Detect which cell encompasses the target text, then output its [x, y] center coordinate. 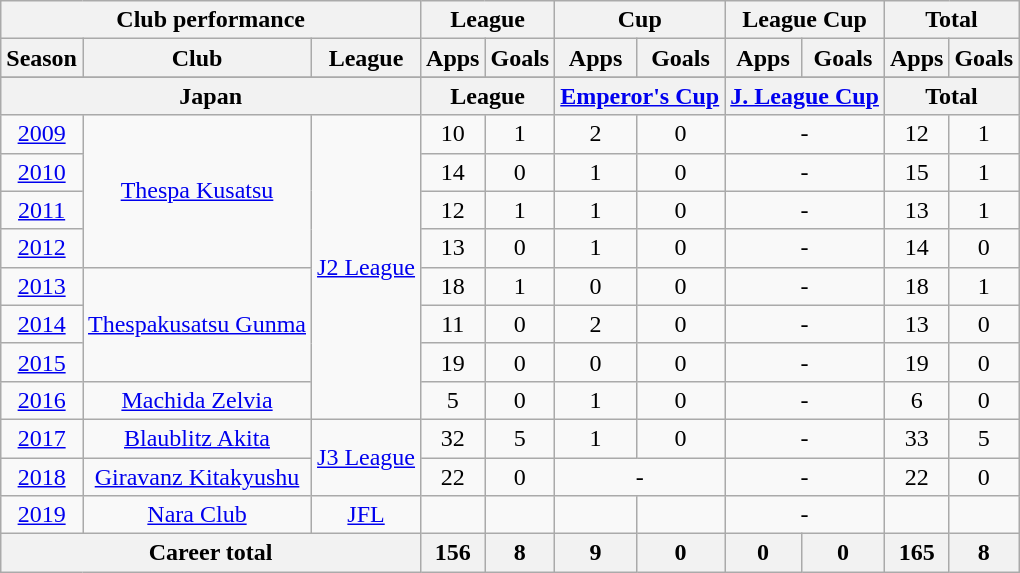
J3 League [366, 457]
165 [916, 553]
2013 [42, 286]
J2 League [366, 267]
11 [453, 324]
10 [453, 134]
Giravanz Kitakyushu [196, 477]
Club [196, 58]
2019 [42, 515]
Thespa Kusatsu [196, 191]
Emperor's Cup [640, 96]
15 [916, 172]
2010 [42, 172]
2017 [42, 438]
Thespakusatsu Gunma [196, 324]
Cup [640, 20]
2012 [42, 248]
Club performance [211, 20]
33 [916, 438]
Career total [211, 553]
2009 [42, 134]
2014 [42, 324]
Blaublitz Akita [196, 438]
156 [453, 553]
League Cup [805, 20]
JFL [366, 515]
J. League Cup [805, 96]
6 [916, 400]
2016 [42, 400]
32 [453, 438]
Nara Club [196, 515]
Machida Zelvia [196, 400]
Season [42, 58]
Japan [211, 96]
9 [596, 553]
2015 [42, 362]
2011 [42, 210]
2018 [42, 477]
